Scan for the cell matching the given text and deliver its (x, y) coordinate at center. 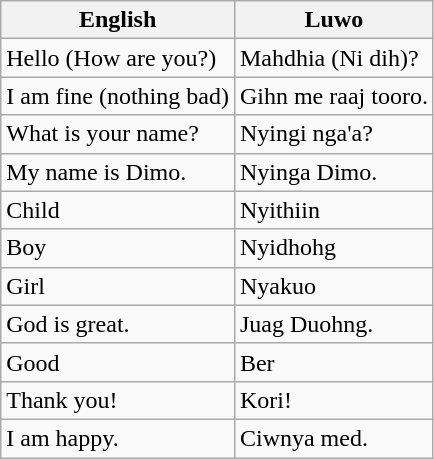
Gihn me raaj tooro. (334, 96)
Thank you! (118, 400)
Nyingi nga'a? (334, 134)
Nyithiin (334, 210)
I am happy. (118, 438)
Good (118, 362)
English (118, 20)
Nyakuo (334, 286)
Ciwnya med. (334, 438)
Nyinga Dimo. (334, 172)
Ber (334, 362)
Child (118, 210)
My name is Dimo. (118, 172)
What is your name? (118, 134)
Nyidhohg (334, 248)
Hello (How are you?) (118, 58)
God is great. (118, 324)
I am fine (nothing bad) (118, 96)
Kori! (334, 400)
Mahdhia (Ni dih)? (334, 58)
Boy (118, 248)
Juag Duohng. (334, 324)
Girl (118, 286)
Luwo (334, 20)
